Pinpoint the cell where the given text exists, returning its (x, y) midpoint coordinate. 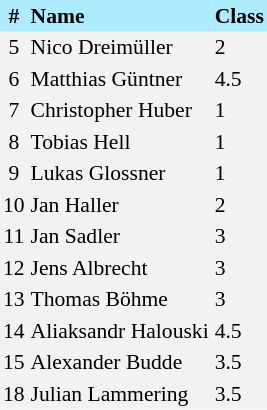
# (14, 16)
Alexander Budde (120, 362)
Tobias Hell (120, 142)
Julian Lammering (120, 394)
5 (14, 48)
Aliaksandr Halouski (120, 331)
Lukas Glossner (120, 174)
14 (14, 331)
13 (14, 300)
Christopher Huber (120, 110)
11 (14, 236)
10 (14, 205)
Jan Sadler (120, 236)
8 (14, 142)
Name (120, 16)
Nico Dreimüller (120, 48)
6 (14, 79)
15 (14, 362)
Jan Haller (120, 205)
9 (14, 174)
Class (240, 16)
Jens Albrecht (120, 268)
Matthias Güntner (120, 79)
18 (14, 394)
Thomas Böhme (120, 300)
7 (14, 110)
12 (14, 268)
